For the text-containing cell, return its midpoint in (X, Y) coordinate format. 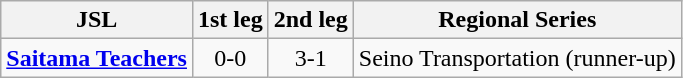
Saitama Teachers (97, 58)
Regional Series (517, 20)
1st leg (230, 20)
Seino Transportation (runner-up) (517, 58)
3-1 (310, 58)
0-0 (230, 58)
2nd leg (310, 20)
JSL (97, 20)
